Find where the given text appears and provide that cell's center as [x, y] coordinate. 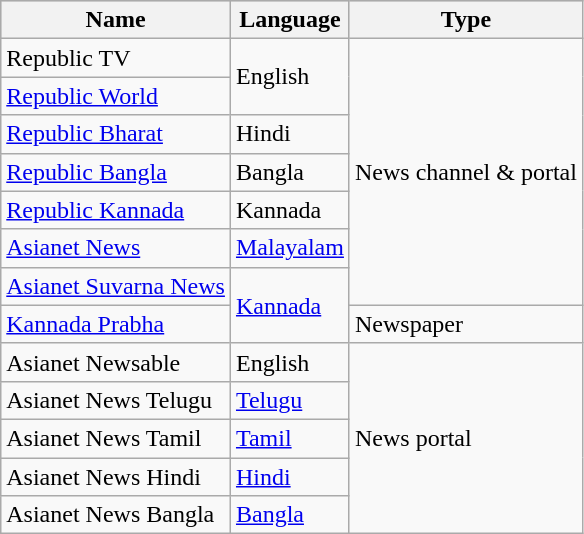
Republic World [116, 96]
Asianet News Telugu [116, 400]
Republic Kannada [116, 210]
News portal [466, 438]
Newspaper [466, 324]
Asianet Suvarna News [116, 286]
Asianet News Tamil [116, 438]
Malayalam [290, 248]
Tamil [290, 438]
Asianet Newsable [116, 362]
Asianet News Hindi [116, 477]
Kannada Prabha [116, 324]
Name [116, 20]
Republic Bharat [116, 134]
Type [466, 20]
Language [290, 20]
News channel & portal [466, 172]
Asianet News [116, 248]
Republic TV [116, 58]
Telugu [290, 400]
Republic Bangla [116, 172]
Asianet News Bangla [116, 515]
